Pinpoint the cell where the given text exists, returning its [x, y] midpoint coordinate. 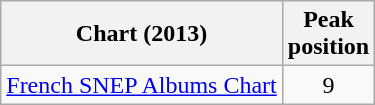
Chart (2013) [142, 34]
Peakposition [328, 34]
French SNEP Albums Chart [142, 85]
9 [328, 85]
